Locate the cell with the specified text and output its (X, Y) center coordinate. 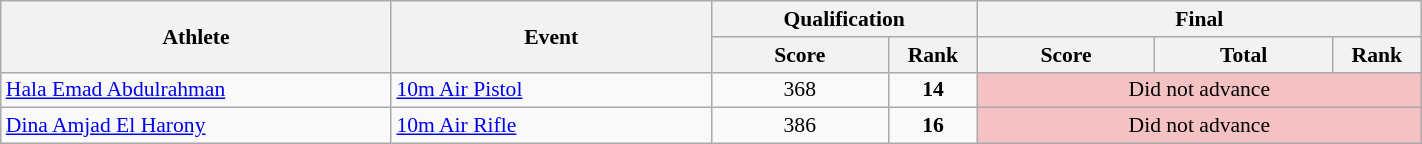
10m Air Rifle (551, 126)
Athlete (196, 36)
Total (1244, 55)
Event (551, 36)
386 (800, 126)
Qualification (844, 19)
Final (1199, 19)
14 (934, 90)
16 (934, 126)
368 (800, 90)
10m Air Pistol (551, 90)
Hala Emad Abdulrahman (196, 90)
Dina Amjad El Harony (196, 126)
